Identify which cell holds the provided text, then report its (x, y) central coordinate. 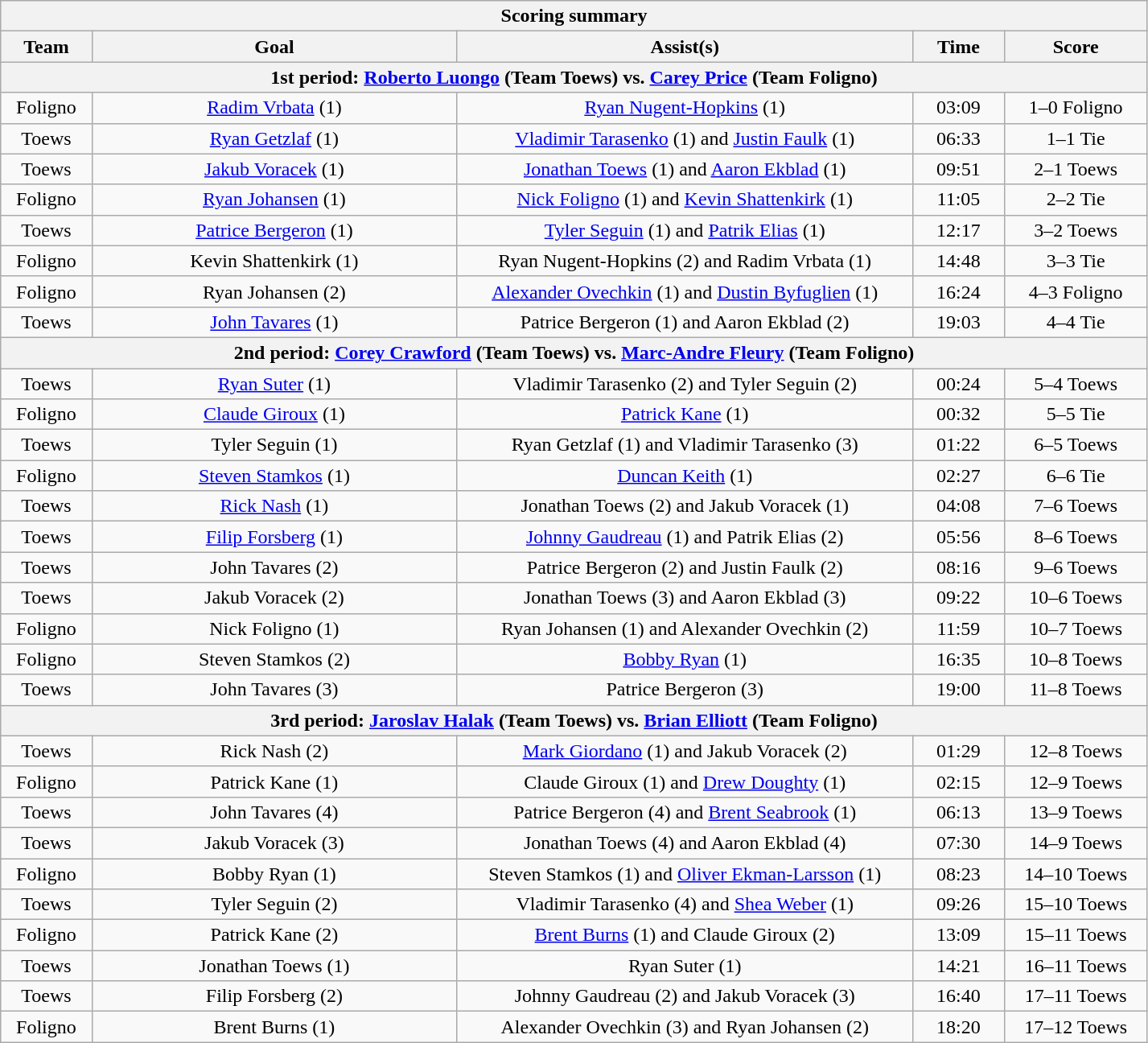
Vladimir Tarasenko (4) and Shea Weber (1) (685, 905)
Tyler Seguin (1) (274, 445)
Ryan Getzlaf (1) (274, 138)
1–0 Foligno (1076, 108)
19:03 (959, 322)
6–6 Tie (1076, 476)
5–5 Tie (1076, 414)
Ryan Johansen (2) (274, 291)
Johnny Gaudreau (2) and Jakub Voracek (3) (685, 996)
3–2 Toews (1076, 230)
Nick Foligno (1) and Kevin Shattenkirk (1) (685, 200)
14–10 Toews (1076, 873)
10–6 Toews (1076, 598)
3–3 Tie (1076, 261)
01:22 (959, 445)
00:24 (959, 384)
08:16 (959, 567)
04:08 (959, 506)
7–6 Toews (1076, 506)
John Tavares (3) (274, 690)
16:35 (959, 659)
8–6 Toews (1076, 537)
07:30 (959, 843)
Goal (274, 47)
Assist(s) (685, 47)
Patrice Bergeron (3) (685, 690)
Jakub Voracek (3) (274, 843)
6–5 Toews (1076, 445)
3rd period: Jaroslav Halak (Team Toews) vs. Brian Elliott (Team Foligno) (574, 720)
13–9 Toews (1076, 812)
10–7 Toews (1076, 629)
16:40 (959, 996)
Claude Giroux (1) (274, 414)
00:32 (959, 414)
1st period: Roberto Luongo (Team Toews) vs. Carey Price (Team Foligno) (574, 77)
16:24 (959, 291)
17–12 Toews (1076, 1027)
12–8 Toews (1076, 751)
Rick Nash (1) (274, 506)
15–11 Toews (1076, 935)
Time (959, 47)
14–9 Toews (1076, 843)
Patrice Bergeron (1) and Aaron Ekblad (2) (685, 322)
15–10 Toews (1076, 905)
09:26 (959, 905)
John Tavares (2) (274, 567)
Mark Giordano (1) and Jakub Voracek (2) (685, 751)
Filip Forsberg (1) (274, 537)
Johnny Gaudreau (1) and Patrik Elias (2) (685, 537)
John Tavares (1) (274, 322)
Brent Burns (1) (274, 1027)
Brent Burns (1) and Claude Giroux (2) (685, 935)
Jonathan Toews (3) and Aaron Ekblad (3) (685, 598)
Radim Vrbata (1) (274, 108)
06:33 (959, 138)
Alexander Ovechkin (1) and Dustin Byfuglien (1) (685, 291)
Vladimir Tarasenko (1) and Justin Faulk (1) (685, 138)
17–11 Toews (1076, 996)
9–6 Toews (1076, 567)
11:05 (959, 200)
12:17 (959, 230)
03:09 (959, 108)
Ryan Johansen (1) (274, 200)
Nick Foligno (1) (274, 629)
4–4 Tie (1076, 322)
Patrick Kane (2) (274, 935)
Ryan Nugent-Hopkins (2) and Radim Vrbata (1) (685, 261)
08:23 (959, 873)
Alexander Ovechkin (3) and Ryan Johansen (2) (685, 1027)
09:22 (959, 598)
14:21 (959, 966)
John Tavares (4) (274, 812)
02:15 (959, 781)
1–1 Tie (1076, 138)
19:00 (959, 690)
Claude Giroux (1) and Drew Doughty (1) (685, 781)
16–11 Toews (1076, 966)
Vladimir Tarasenko (2) and Tyler Seguin (2) (685, 384)
Ryan Getzlaf (1) and Vladimir Tarasenko (3) (685, 445)
Rick Nash (2) (274, 751)
Patrice Bergeron (2) and Justin Faulk (2) (685, 567)
12–9 Toews (1076, 781)
18:20 (959, 1027)
Patrice Bergeron (1) (274, 230)
10–8 Toews (1076, 659)
Duncan Keith (1) (685, 476)
4–3 Foligno (1076, 291)
Steven Stamkos (2) (274, 659)
5–4 Toews (1076, 384)
Score (1076, 47)
Steven Stamkos (1) (274, 476)
Ryan Nugent-Hopkins (1) (685, 108)
06:13 (959, 812)
Tyler Seguin (2) (274, 905)
11–8 Toews (1076, 690)
Jakub Voracek (1) (274, 169)
Jonathan Toews (1) and Aaron Ekblad (1) (685, 169)
01:29 (959, 751)
Jonathan Toews (4) and Aaron Ekblad (4) (685, 843)
02:27 (959, 476)
Kevin Shattenkirk (1) (274, 261)
Team (47, 47)
14:48 (959, 261)
13:09 (959, 935)
Patrice Bergeron (4) and Brent Seabrook (1) (685, 812)
11:59 (959, 629)
Scoring summary (574, 16)
Steven Stamkos (1) and Oliver Ekman-Larsson (1) (685, 873)
09:51 (959, 169)
2nd period: Corey Crawford (Team Toews) vs. Marc-Andre Fleury (Team Foligno) (574, 352)
Jonathan Toews (2) and Jakub Voracek (1) (685, 506)
2–2 Tie (1076, 200)
Jakub Voracek (2) (274, 598)
05:56 (959, 537)
Jonathan Toews (1) (274, 966)
Filip Forsberg (2) (274, 996)
Tyler Seguin (1) and Patrik Elias (1) (685, 230)
Ryan Johansen (1) and Alexander Ovechkin (2) (685, 629)
2–1 Toews (1076, 169)
